Output the (x, y) coordinate of the center of the cell containing the given text.  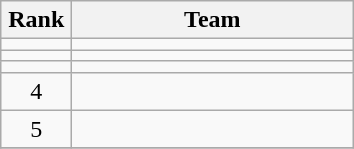
5 (36, 129)
Rank (36, 20)
4 (36, 91)
Team (212, 20)
